Return the [X, Y] coordinate for the center point of the cell that contains the specified text.  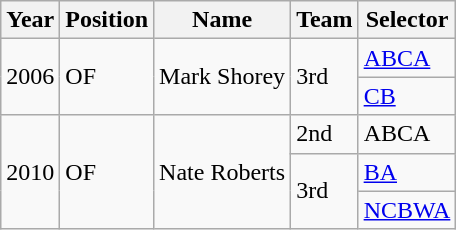
Year [30, 20]
2nd [325, 134]
Position [107, 20]
2010 [30, 172]
Name [222, 20]
Mark Shorey [222, 77]
2006 [30, 77]
CB [407, 96]
Team [325, 20]
BA [407, 172]
NCBWA [407, 210]
Selector [407, 20]
Nate Roberts [222, 172]
